Provide the (X, Y) coordinate of the cell's center where the given text is located.  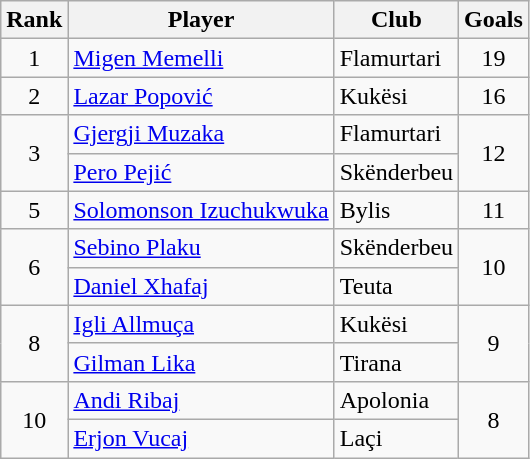
Andi Ribaj (201, 400)
Tirana (396, 362)
16 (494, 96)
Lazar Popović (201, 96)
Gilman Lika (201, 362)
Gjergji Muzaka (201, 134)
11 (494, 210)
Rank (34, 20)
Pero Pejić (201, 172)
Sebino Plaku (201, 248)
Igli Allmuça (201, 324)
9 (494, 343)
1 (34, 58)
6 (34, 267)
Club (396, 20)
Bylis (396, 210)
Goals (494, 20)
2 (34, 96)
Migen Memelli (201, 58)
Apolonia (396, 400)
Teuta (396, 286)
5 (34, 210)
Solomonson Izuchukwuka (201, 210)
Daniel Xhafaj (201, 286)
Erjon Vucaj (201, 438)
12 (494, 153)
3 (34, 153)
Laçi (396, 438)
Player (201, 20)
19 (494, 58)
